Scan for the cell matching the given text and deliver its (X, Y) coordinate at center. 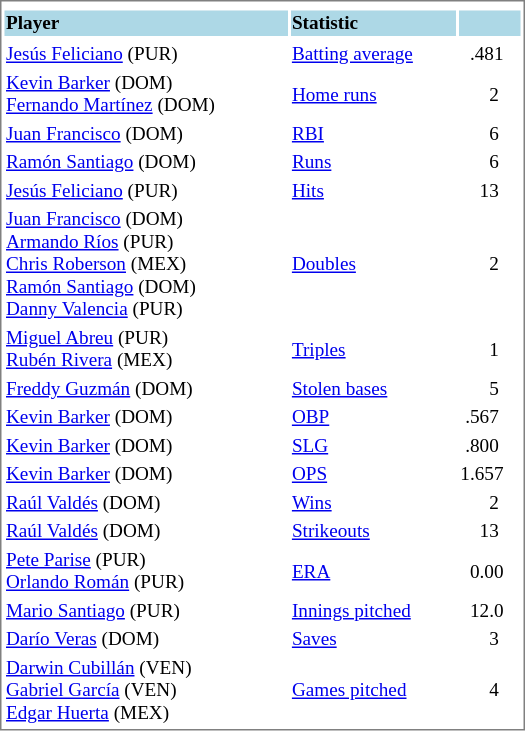
1 (490, 350)
Wins (372, 503)
Darío Veras (DOM) (146, 640)
Runs (372, 163)
RBI (372, 135)
4 (490, 691)
1.657 (490, 475)
Innings pitched (372, 611)
Games pitched (372, 691)
Freddy Guzmán (DOM) (146, 389)
Juan Francisco (DOM)Armando Ríos (PUR)Chris Roberson (MEX)Ramón Santiago (DOM)Danny Valencia (PUR) (146, 265)
Ramón Santiago (DOM) (146, 163)
3 (490, 640)
ERA (372, 572)
Statistic (372, 23)
Saves (372, 640)
Player (146, 23)
OPS (372, 475)
.800 (490, 447)
Doubles (372, 265)
OBP (372, 418)
Triples (372, 350)
Mario Santiago (PUR) (146, 611)
0.00 (490, 572)
Juan Francisco (DOM) (146, 135)
Stolen bases (372, 389)
5 (490, 389)
Batting average (372, 55)
SLG (372, 447)
12.0 (490, 611)
Pete Parise (PUR)Orlando Román (PUR) (146, 572)
Strikeouts (372, 532)
Hits (372, 191)
.481 (490, 55)
Miguel Abreu (PUR)Rubén Rivera (MEX) (146, 350)
Kevin Barker (DOM)Fernando Martínez (DOM) (146, 94)
Darwin Cubillán (VEN)Gabriel García (VEN)Edgar Huerta (MEX) (146, 691)
Home runs (372, 94)
.567 (490, 418)
